Find where the given text appears and provide that cell's center as (x, y) coordinate. 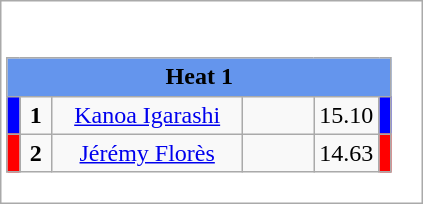
Heat 1 1 Kanoa Igarashi 15.10 2 Jérémy Florès 14.63 (212, 102)
2 (36, 153)
14.63 (346, 153)
Heat 1 (199, 77)
15.10 (346, 115)
1 (36, 115)
Kanoa Igarashi (148, 115)
Jérémy Florès (148, 153)
